Return the (x, y) coordinate for the center point of the cell that contains the specified text.  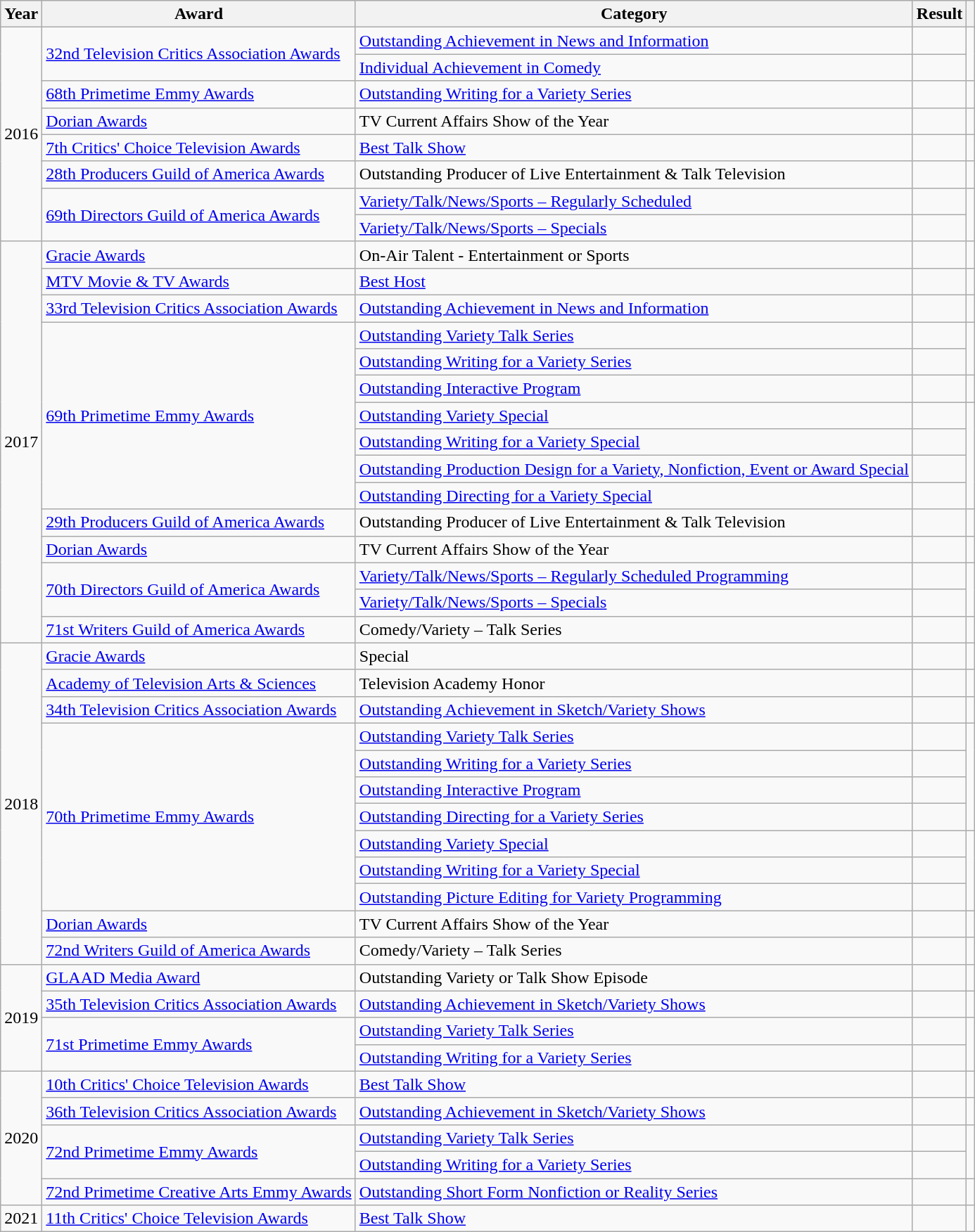
GLAAD Media Award (198, 977)
36th Television Critics Association Awards (198, 1111)
Outstanding Picture Editing for Variety Programming (634, 897)
Academy of Television Arts & Sciences (198, 683)
Result (939, 14)
Category (634, 14)
Outstanding Directing for a Variety Series (634, 817)
71st Primetime Emmy Awards (198, 1044)
Outstanding Short Form Nonfiction or Reality Series (634, 1192)
70th Primetime Emmy Awards (198, 816)
2016 (21, 134)
28th Producers Guild of America Awards (198, 174)
35th Television Critics Association Awards (198, 1004)
On-Air Talent - Entertainment or Sports (634, 255)
10th Critics' Choice Television Awards (198, 1084)
68th Primetime Emmy Awards (198, 94)
69th Primetime Emmy Awards (198, 416)
Year (21, 14)
Outstanding Directing for a Variety Special (634, 496)
11th Critics' Choice Television Awards (198, 1219)
Television Academy Honor (634, 683)
Outstanding Production Design for a Variety, Nonfiction, Event or Award Special (634, 469)
7th Critics' Choice Television Awards (198, 148)
MTV Movie & TV Awards (198, 281)
2017 (21, 442)
Variety/Talk/News/Sports – Regularly Scheduled Programming (634, 576)
Award (198, 14)
Special (634, 656)
2019 (21, 1018)
2020 (21, 1138)
72nd Writers Guild of America Awards (198, 951)
29th Producers Guild of America Awards (198, 522)
Best Host (634, 281)
33rd Television Critics Association Awards (198, 308)
72nd Primetime Creative Arts Emmy Awards (198, 1192)
32nd Television Critics Association Awards (198, 54)
2021 (21, 1219)
34th Television Critics Association Awards (198, 710)
Individual Achievement in Comedy (634, 68)
71st Writers Guild of America Awards (198, 629)
Outstanding Variety or Talk Show Episode (634, 977)
2018 (21, 803)
70th Directors Guild of America Awards (198, 589)
72nd Primetime Emmy Awards (198, 1151)
69th Directors Guild of America Awards (198, 214)
Variety/Talk/News/Sports – Regularly Scheduled (634, 201)
